For the text-containing cell, return its midpoint in (x, y) coordinate format. 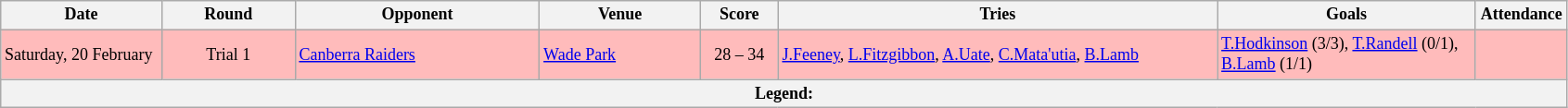
T.Hodkinson (3/3), T.Randell (0/1), B.Lamb (1/1) (1346, 54)
28 – 34 (739, 54)
Goals (1346, 15)
Legend: (784, 94)
Venue (620, 15)
Opponent (417, 15)
Saturday, 20 February (82, 54)
Score (739, 15)
Trial 1 (228, 54)
Canberra Raiders (417, 54)
Date (82, 15)
Wade Park (620, 54)
Tries (998, 15)
J.Feeney, L.Fitzgibbon, A.Uate, C.Mata'utia, B.Lamb (998, 54)
Round (228, 15)
Attendance (1521, 15)
